Pinpoint the cell where the given text exists, returning its [x, y] midpoint coordinate. 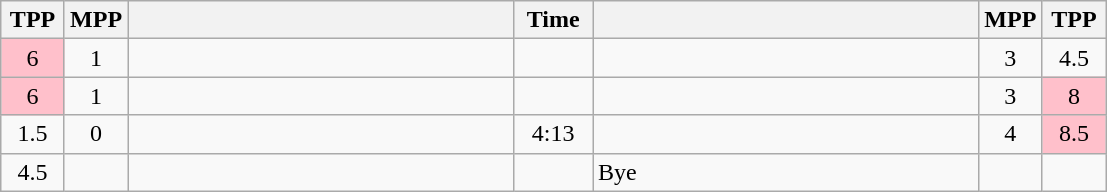
8.5 [1074, 134]
0 [96, 134]
Time [554, 20]
1.5 [33, 134]
4:13 [554, 134]
8 [1074, 96]
4 [1011, 134]
Bye [785, 172]
